Identify which cell holds the provided text, then report its (X, Y) central coordinate. 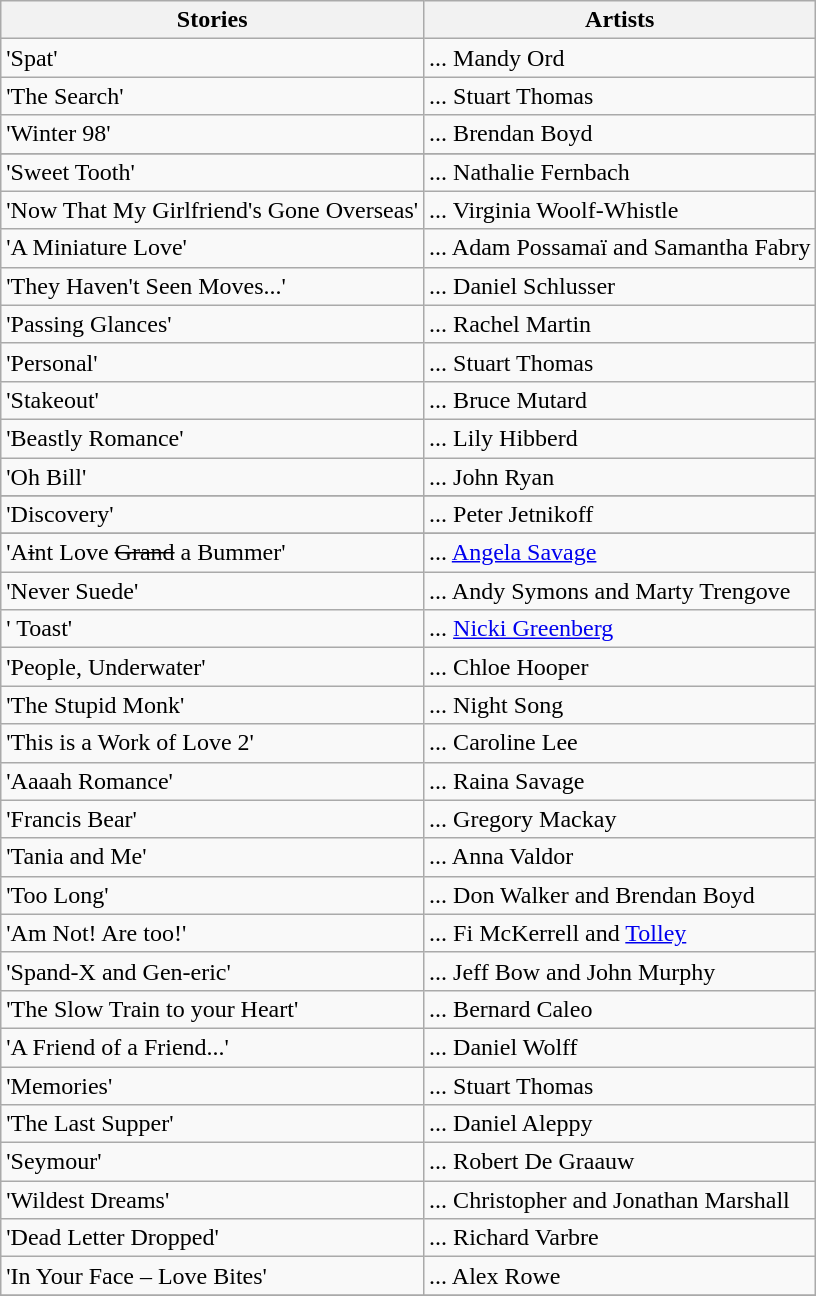
... Nathalie Fernbach (620, 172)
... Daniel Aleppy (620, 1124)
'Seymour' (212, 1162)
'The Last Supper' (212, 1124)
... Peter Jetnikoff (620, 515)
'A Miniature Love' (212, 248)
'In Your Face – Love Bites' (212, 1276)
'Francis Bear' (212, 819)
'Spand-X and Gen-eric' (212, 971)
... Virginia Woolf-Whistle (620, 210)
'People, Underwater' (212, 667)
... Robert De Graauw (620, 1162)
... Chloe Hooper (620, 667)
... Mandy Ord (620, 58)
'Oh Bill' (212, 477)
'Never Suede' (212, 591)
... Jeff Bow and John Murphy (620, 971)
'A Friend of a Friend...' (212, 1047)
... John Ryan (620, 477)
'Tania and Me' (212, 857)
Stories (212, 20)
... Adam Possamaï and Samantha Fabry (620, 248)
... Andy Symons and Marty Trengove (620, 591)
'This is a Work of Love 2' (212, 743)
'The Stupid Monk' (212, 705)
'They Haven't Seen Moves...' (212, 286)
... Gregory Mackay (620, 819)
... Caroline Lee (620, 743)
'Winter 98' (212, 134)
'Passing Glances' (212, 324)
... Daniel Schlusser (620, 286)
... Fi McKerrell and Tolley (620, 933)
'Aint Love Grand a Bummer' (212, 553)
... Lily Hibberd (620, 438)
... Brendan Boyd (620, 134)
... Bruce Mutard (620, 400)
... Angela Savage (620, 553)
'Memories' (212, 1085)
'The Slow Train to your Heart' (212, 1009)
'Aaaah Romance' (212, 781)
... Don Walker and Brendan Boyd (620, 895)
'Beastly Romance' (212, 438)
... Night Song (620, 705)
... Nicki Greenberg (620, 629)
'Too Long' (212, 895)
... Christopher and Jonathan Marshall (620, 1200)
'Spat' (212, 58)
'Now That My Girlfriend's Gone Overseas' (212, 210)
'Discovery' (212, 515)
'Personal' (212, 362)
'Stakeout' (212, 400)
'Sweet Tooth' (212, 172)
Artists (620, 20)
'Wildest Dreams' (212, 1200)
... Alex Rowe (620, 1276)
... Raina Savage (620, 781)
... Rachel Martin (620, 324)
' Toast' (212, 629)
... Richard Varbre (620, 1238)
'The Search' (212, 96)
... Daniel Wolff (620, 1047)
'Dead Letter Dropped' (212, 1238)
... Bernard Caleo (620, 1009)
'Am Not! Are too!' (212, 933)
... Anna Valdor (620, 857)
